Extract the (x, y) coordinate from the center of the cell holding the provided text.  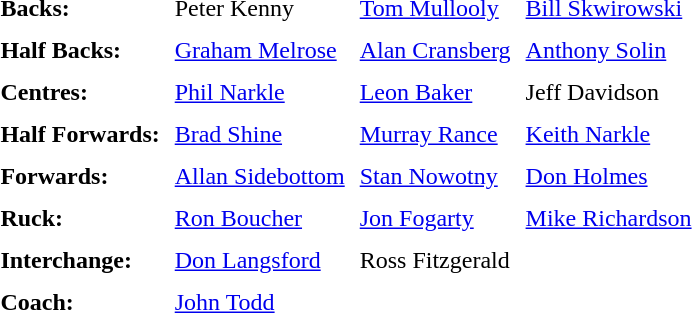
Graham Melrose (260, 50)
Don Langsford (260, 260)
Jon Fogarty (436, 218)
Allan Sidebottom (260, 176)
Ross Fitzgerald (436, 260)
Alan Cransberg (436, 50)
Phil Narkle (260, 92)
Ron Boucher (260, 218)
Murray Rance (436, 134)
Brad Shine (260, 134)
Stan Nowotny (436, 176)
Leon Baker (436, 92)
